Output the (X, Y) coordinate of the center of the cell containing the given text.  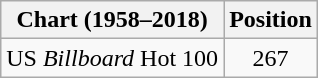
267 (271, 58)
Chart (1958–2018) (112, 20)
US Billboard Hot 100 (112, 58)
Position (271, 20)
